Determine the (x, y) coordinate at the center of the cell enclosing the given text.  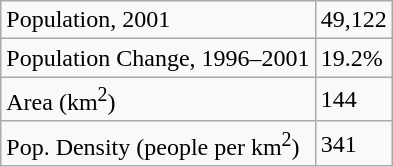
Population, 2001 (158, 20)
341 (354, 144)
Pop. Density (people per km2) (158, 144)
49,122 (354, 20)
19.2% (354, 58)
144 (354, 100)
Population Change, 1996–2001 (158, 58)
Area (km2) (158, 100)
